Determine the [x, y] coordinate at the center of the cell enclosing the given text.  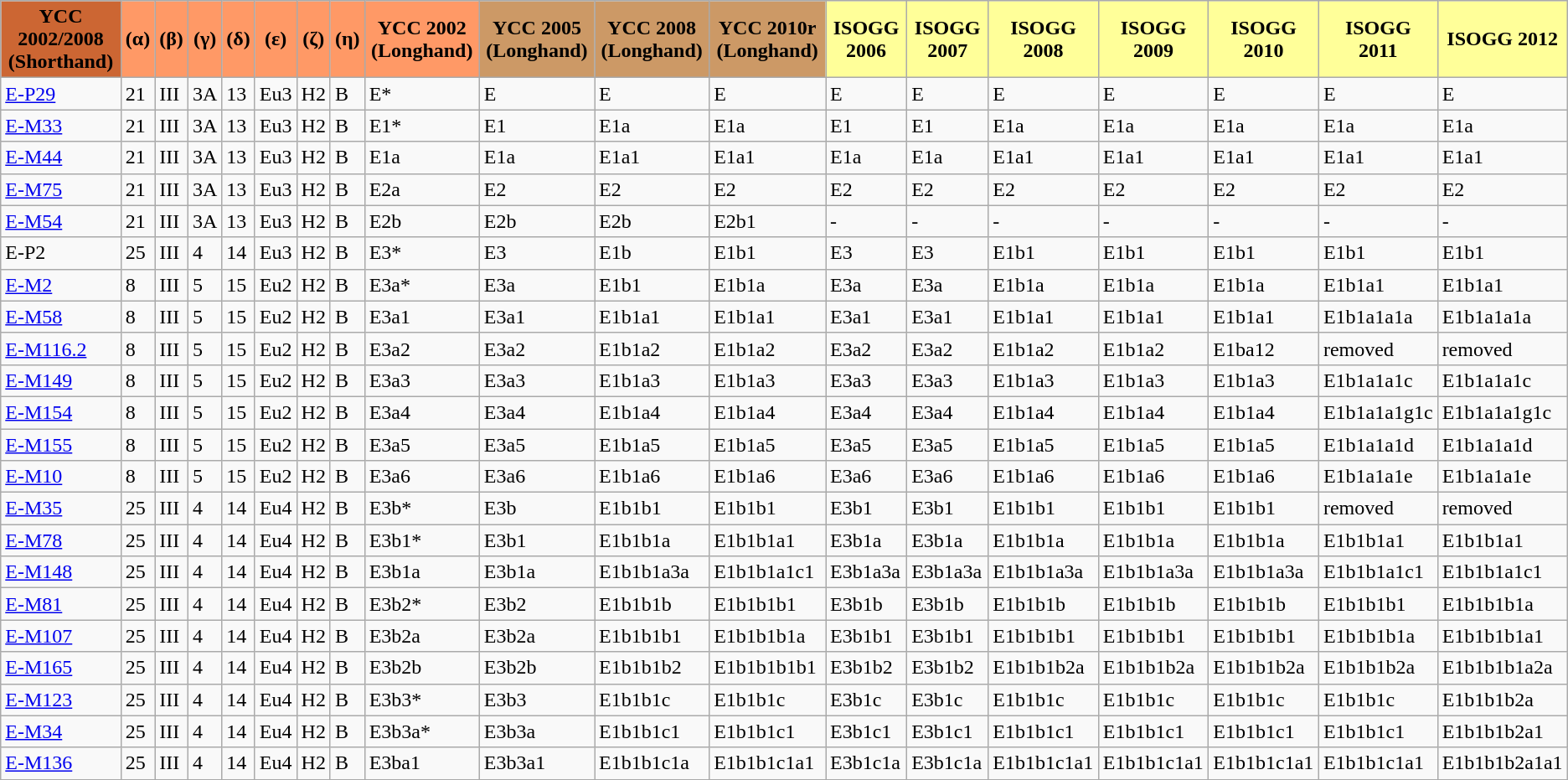
(γ) [204, 39]
(β) [172, 39]
(η) [347, 39]
E1b1b1b1a1 [1503, 636]
ISOGG 2007 [948, 39]
E3b3* [422, 700]
E3b3a1 [536, 763]
E-M75 [60, 189]
E3a* [422, 285]
YCC 2010r (Longhand) [767, 39]
E3b3a* [422, 731]
(α) [137, 39]
E-M35 [60, 509]
E-M10 [60, 477]
ISOGG 2006 [866, 39]
E1b [652, 253]
YCC 2008 (Longhand) [652, 39]
E1b1b1b1b1 [767, 668]
ISOGG 2012 [1503, 39]
E1b1b1b2a1 [1503, 731]
E3b2* [422, 604]
YCC 2002 (Longhand) [422, 39]
E-M116.2 [60, 349]
(δ) [239, 39]
E3b* [422, 509]
ISOGG 2009 [1153, 39]
E-M33 [60, 126]
(ε) [276, 39]
E-M54 [60, 221]
ISOGG 2010 [1264, 39]
E3b2 [536, 604]
E-M154 [60, 412]
E3b3 [536, 700]
E-M81 [60, 604]
E3b1* [422, 540]
E-M148 [60, 572]
E1b1b1b2a1a1 [1503, 763]
YCC 2002/2008 (Shorthand) [60, 39]
E1* [422, 126]
E-M136 [60, 763]
ISOGG 2011 [1378, 39]
E3b3a [536, 731]
E3b [536, 509]
E-M123 [60, 700]
E-M78 [60, 540]
E1b1b1b1a2a [1503, 668]
ISOGG 2008 [1044, 39]
(ζ) [313, 39]
YCC 2005 (Longhand) [536, 39]
E-M107 [60, 636]
E-M44 [60, 158]
E-M58 [60, 317]
E3* [422, 253]
E-M149 [60, 380]
E3ba1 [422, 763]
E-P2 [60, 253]
E2a [422, 189]
E1ba12 [1264, 349]
E-M2 [60, 285]
E2b1 [767, 221]
E1b1b1c1a [652, 763]
E1b1b1b2 [652, 668]
E-M165 [60, 668]
E-M34 [60, 731]
E-M155 [60, 445]
E* [422, 94]
E-P29 [60, 94]
